Search for the cell housing the specified text and yield its [x, y] center coordinate. 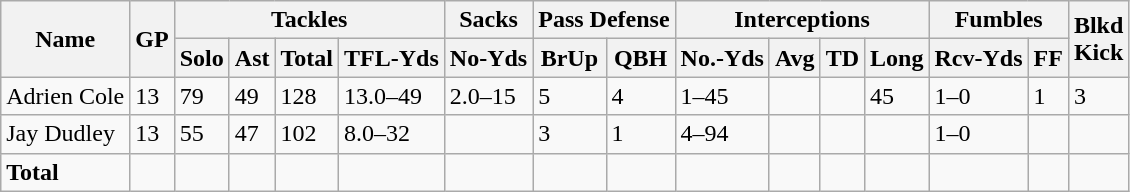
Fumbles [998, 20]
8.0–32 [392, 134]
Pass Defense [604, 20]
No.-Yds [722, 58]
4 [640, 96]
Interceptions [802, 20]
Long [897, 58]
2.0–15 [488, 96]
Name [66, 39]
TD [842, 58]
55 [202, 134]
49 [252, 96]
4–94 [722, 134]
GP [152, 39]
13.0–49 [392, 96]
Avg [794, 58]
79 [202, 96]
128 [307, 96]
No-Yds [488, 58]
TFL-Yds [392, 58]
5 [570, 96]
Jay Dudley [66, 134]
1–45 [722, 96]
102 [307, 134]
45 [897, 96]
Ast [252, 58]
Solo [202, 58]
47 [252, 134]
Tackles [309, 20]
BrUp [570, 58]
Adrien Cole [66, 96]
FF [1048, 58]
BlkdKick [1098, 39]
QBH [640, 58]
Rcv-Yds [978, 58]
Sacks [488, 20]
